Extract the [x, y] coordinate from the center of the cell holding the provided text.  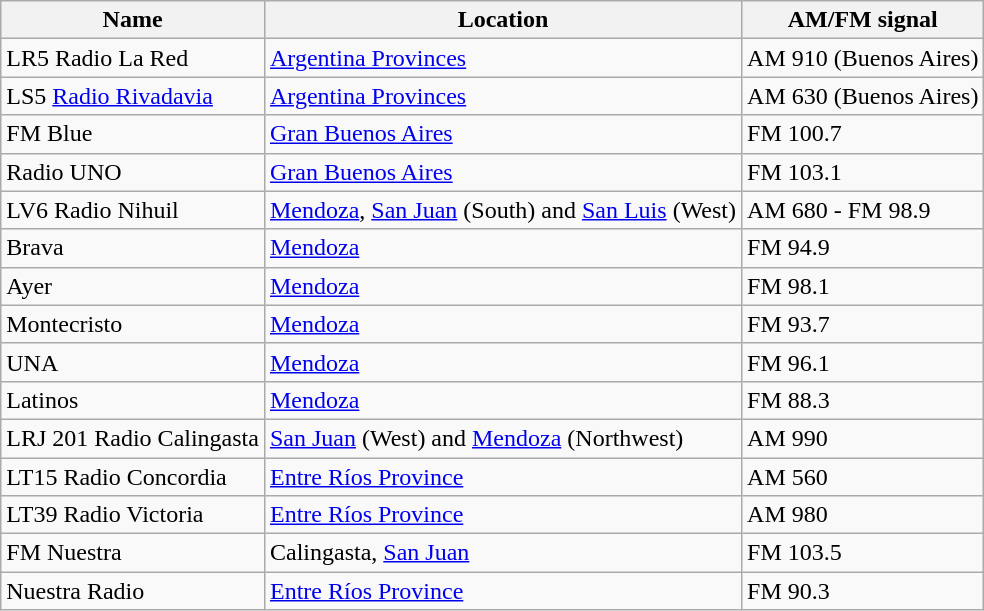
Montecristo [133, 324]
Ayer [133, 286]
AM 680 - FM 98.9 [863, 210]
AM 560 [863, 477]
FM 103.1 [863, 172]
AM 980 [863, 515]
Calingasta, San Juan [502, 553]
Location [502, 20]
Name [133, 20]
FM 96.1 [863, 362]
LT15 Radio Concordia [133, 477]
FM 88.3 [863, 400]
Latinos [133, 400]
LS5 Radio Rivadavia [133, 96]
FM Nuestra [133, 553]
AM 990 [863, 438]
FM 93.7 [863, 324]
AM 910 (Buenos Aires) [863, 58]
FM 98.1 [863, 286]
Radio UNO [133, 172]
FM 100.7 [863, 134]
FM 94.9 [863, 248]
Brava [133, 248]
LR5 Radio La Red [133, 58]
LRJ 201 Radio Calingasta [133, 438]
LT39 Radio Victoria [133, 515]
AM/FM signal [863, 20]
FM 103.5 [863, 553]
UNA [133, 362]
AM 630 (Buenos Aires) [863, 96]
San Juan (West) and Mendoza (Northwest) [502, 438]
FM Blue [133, 134]
FM 90.3 [863, 591]
LV6 Radio Nihuil [133, 210]
Nuestra Radio [133, 591]
Mendoza, San Juan (South) and San Luis (West) [502, 210]
